Return (x, y) of the center of cell containing provided text 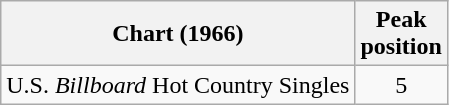
Peakposition (401, 34)
5 (401, 85)
Chart (1966) (178, 34)
U.S. Billboard Hot Country Singles (178, 85)
